Scan for the cell matching the given text and deliver its (x, y) coordinate at center. 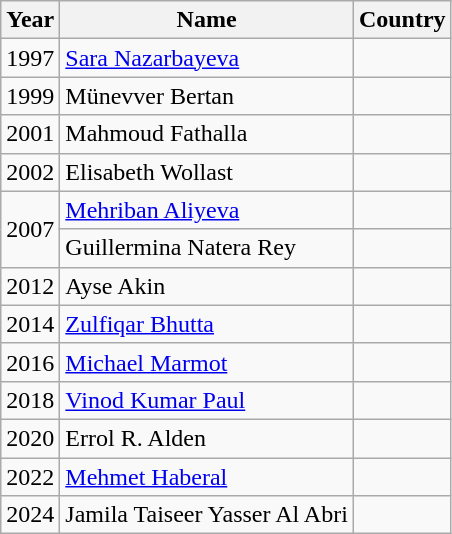
2007 (30, 229)
Vinod Kumar Paul (207, 400)
2002 (30, 172)
Guillermina Natera Rey (207, 248)
2024 (30, 515)
2022 (30, 477)
Name (207, 20)
Zulfiqar Bhutta (207, 324)
Errol R. Alden (207, 438)
Elisabeth Wollast (207, 172)
Ayse Akin (207, 286)
1999 (30, 96)
Mehmet Haberal (207, 477)
Münevver Bertan (207, 96)
2012 (30, 286)
Michael Marmot (207, 362)
2014 (30, 324)
2016 (30, 362)
Country (402, 20)
Mehriban Aliyeva (207, 210)
Year (30, 20)
Sara Nazarbayeva (207, 58)
Jamila Taiseer Yasser Al Abri (207, 515)
Mahmoud Fathalla (207, 134)
1997 (30, 58)
2020 (30, 438)
2001 (30, 134)
2018 (30, 400)
